Detect which cell encompasses the target text, then output its [x, y] center coordinate. 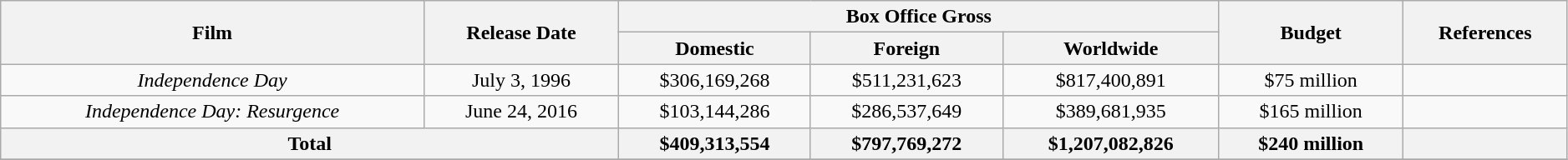
Box Office Gross [919, 17]
Film [212, 32]
$103,144,286 [715, 112]
Worldwide [1111, 48]
Independence Day: Resurgence [212, 112]
Budget [1311, 32]
July 3, 1996 [521, 80]
$1,207,082,826 [1111, 143]
$165 million [1311, 112]
$75 million [1311, 80]
Foreign [906, 48]
June 24, 2016 [521, 112]
Independence Day [212, 80]
$409,313,554 [715, 143]
$286,537,649 [906, 112]
Domestic [715, 48]
$511,231,623 [906, 80]
$817,400,891 [1111, 80]
$306,169,268 [715, 80]
Release Date [521, 32]
References [1485, 32]
$389,681,935 [1111, 112]
Total [310, 143]
$797,769,272 [906, 143]
$240 million [1311, 143]
